Identify which cell holds the provided text, then report its (x, y) central coordinate. 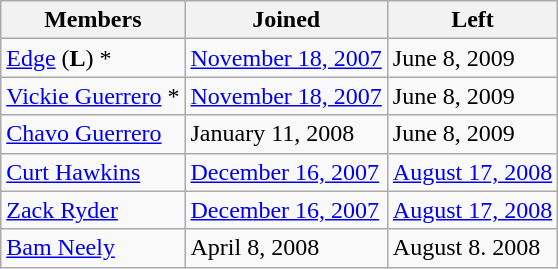
Bam Neely (93, 248)
Vickie Guerrero * (93, 96)
Edge (L) * (93, 58)
Left (472, 20)
Chavo Guerrero (93, 134)
Curt Hawkins (93, 172)
Members (93, 20)
Zack Ryder (93, 210)
April 8, 2008 (286, 248)
August 8. 2008 (472, 248)
Joined (286, 20)
January 11, 2008 (286, 134)
